Find where the given text appears and provide that cell's center as [X, Y] coordinate. 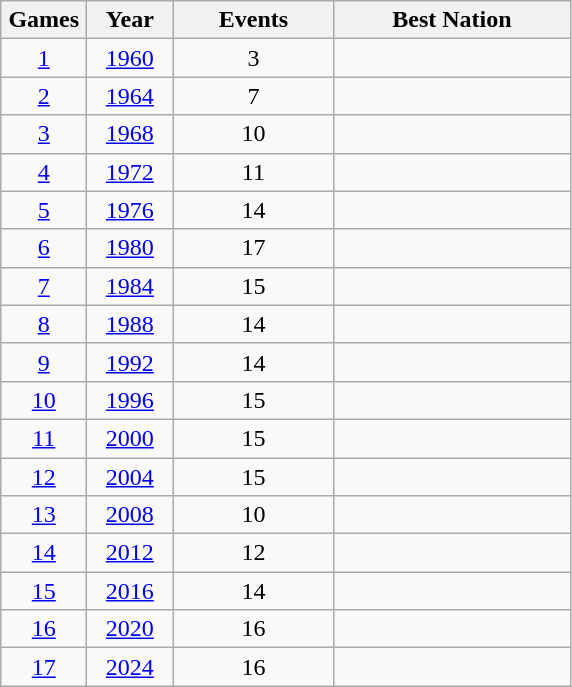
1968 [130, 134]
1 [44, 58]
2 [44, 96]
2008 [130, 515]
2024 [130, 667]
5 [44, 210]
8 [44, 324]
1988 [130, 324]
1964 [130, 96]
1960 [130, 58]
1996 [130, 400]
Events [254, 20]
2020 [130, 629]
6 [44, 248]
2004 [130, 477]
2000 [130, 438]
1992 [130, 362]
9 [44, 362]
13 [44, 515]
Best Nation [452, 20]
Year [130, 20]
1984 [130, 286]
4 [44, 172]
Games [44, 20]
2012 [130, 553]
1976 [130, 210]
2016 [130, 591]
1972 [130, 172]
1980 [130, 248]
